Find where the given text appears and provide that cell's center as [x, y] coordinate. 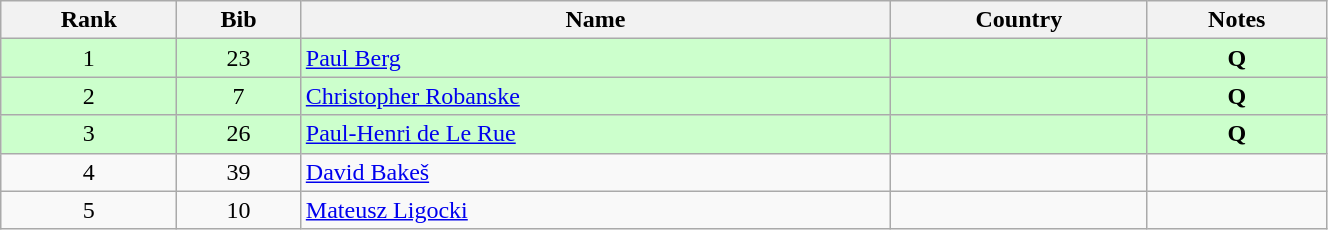
2 [89, 96]
26 [239, 134]
Bib [239, 20]
23 [239, 58]
39 [239, 172]
10 [239, 210]
David Bakeš [595, 172]
3 [89, 134]
Country [1019, 20]
Notes [1236, 20]
4 [89, 172]
Christopher Robanske [595, 96]
Name [595, 20]
Paul Berg [595, 58]
1 [89, 58]
Rank [89, 20]
Mateusz Ligocki [595, 210]
5 [89, 210]
Paul-Henri de Le Rue [595, 134]
7 [239, 96]
